For the text-containing cell, return its midpoint in (X, Y) coordinate format. 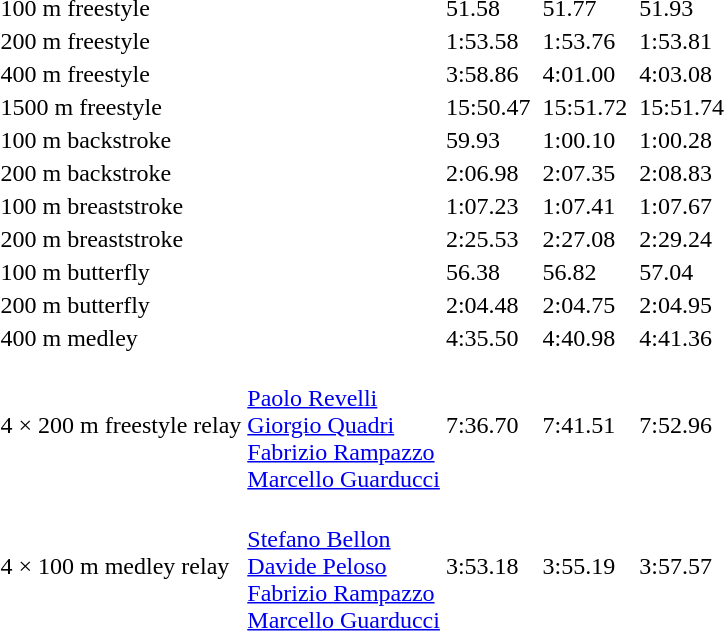
2:25.53 (488, 239)
2:07.35 (585, 173)
15:50.47 (488, 107)
4:01.00 (585, 74)
1:07.41 (585, 206)
3:58.86 (488, 74)
7:41.51 (585, 425)
1:53.76 (585, 41)
2:04.48 (488, 305)
2:27.08 (585, 239)
4:40.98 (585, 338)
7:36.70 (488, 425)
56.82 (585, 272)
2:06.98 (488, 173)
15:51.72 (585, 107)
59.93 (488, 140)
1:53.58 (488, 41)
56.38 (488, 272)
1:07.23 (488, 206)
4:35.50 (488, 338)
2:04.75 (585, 305)
Paolo RevelliGiorgio QuadriFabrizio RampazzoMarcello Guarducci (344, 425)
1:00.10 (585, 140)
